Search for the cell housing the specified text and yield its [x, y] center coordinate. 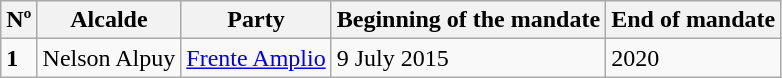
2020 [694, 58]
Nº [19, 20]
Alcalde [109, 20]
Frente Amplio [256, 58]
9 July 2015 [468, 58]
End of mandate [694, 20]
Party [256, 20]
Beginning of the mandate [468, 20]
1 [19, 58]
Nelson Alpuy [109, 58]
